Identify which cell holds the provided text, then report its (x, y) central coordinate. 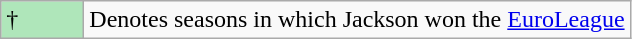
† (42, 20)
Denotes seasons in which Jackson won the EuroLeague (357, 20)
